Capture the cell that displays the provided text and extract its [x, y] central coordinate. 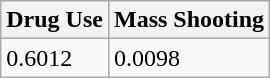
0.6012 [55, 58]
Drug Use [55, 20]
Mass Shooting [188, 20]
0.0098 [188, 58]
